Search for the cell housing the specified text and yield its (x, y) center coordinate. 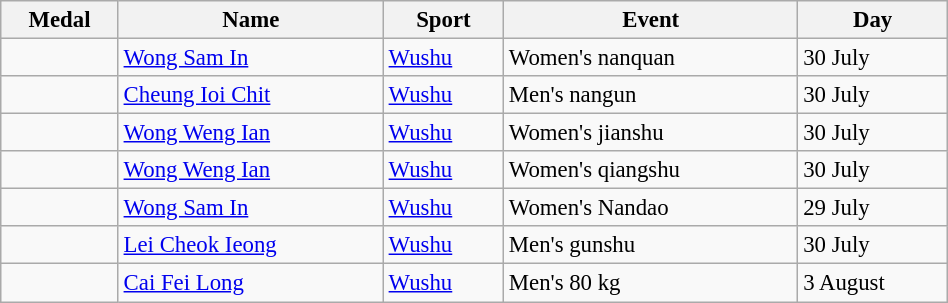
Cheung Ioi Chit (250, 95)
Cai Fei Long (250, 283)
Women's jianshu (650, 133)
Day (872, 20)
Women's Nandao (650, 208)
Lei Cheok Ieong (250, 245)
3 August (872, 283)
Sport (443, 20)
Men's nangun (650, 95)
Event (650, 20)
Men's gunshu (650, 245)
Women's qiangshu (650, 170)
Medal (60, 20)
29 July (872, 208)
Men's 80 kg (650, 283)
Women's nanquan (650, 58)
Name (250, 20)
